Pinpoint the cell where the given text exists, returning its (x, y) midpoint coordinate. 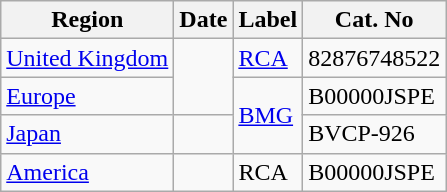
America (88, 172)
Cat. No (374, 20)
United Kingdom (88, 58)
BMG (268, 115)
Europe (88, 96)
Japan (88, 134)
Date (204, 20)
BVCP-926 (374, 134)
Label (268, 20)
Region (88, 20)
82876748522 (374, 58)
